Find where the given text appears and provide that cell's center as (x, y) coordinate. 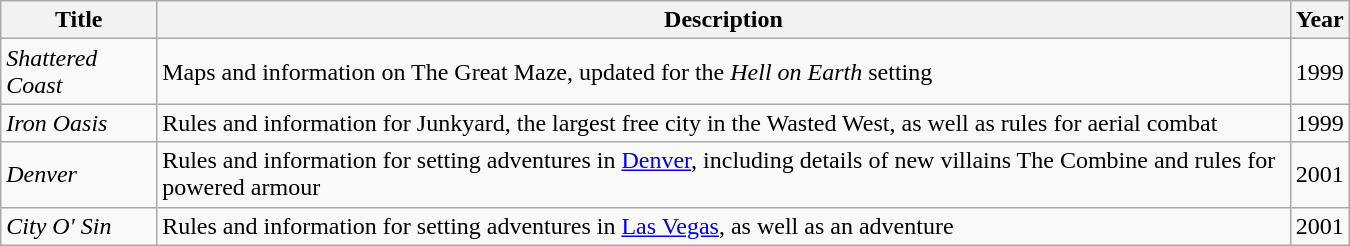
Title (79, 20)
Rules and information for setting adventures in Denver, including details of new villains The Combine and rules for powered armour (724, 174)
Year (1320, 20)
Rules and information for setting adventures in Las Vegas, as well as an adventure (724, 226)
Description (724, 20)
Denver (79, 174)
City O' Sin (79, 226)
Shattered Coast (79, 72)
Rules and information for Junkyard, the largest free city in the Wasted West, as well as rules for aerial combat (724, 123)
Iron Oasis (79, 123)
Maps and information on The Great Maze, updated for the Hell on Earth setting (724, 72)
